Determine the (x, y) coordinate at the center of the cell enclosing the given text.  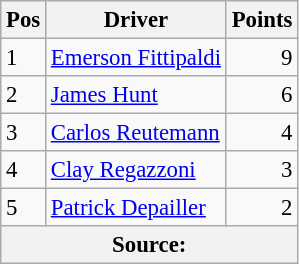
9 (262, 58)
Source: (150, 245)
6 (262, 95)
Pos (24, 20)
Emerson Fittipaldi (136, 58)
Carlos Reutemann (136, 133)
5 (24, 208)
Points (262, 20)
Clay Regazzoni (136, 170)
1 (24, 58)
Driver (136, 20)
James Hunt (136, 95)
Patrick Depailler (136, 208)
